Determine the (X, Y) coordinate at the center of the cell enclosing the given text.  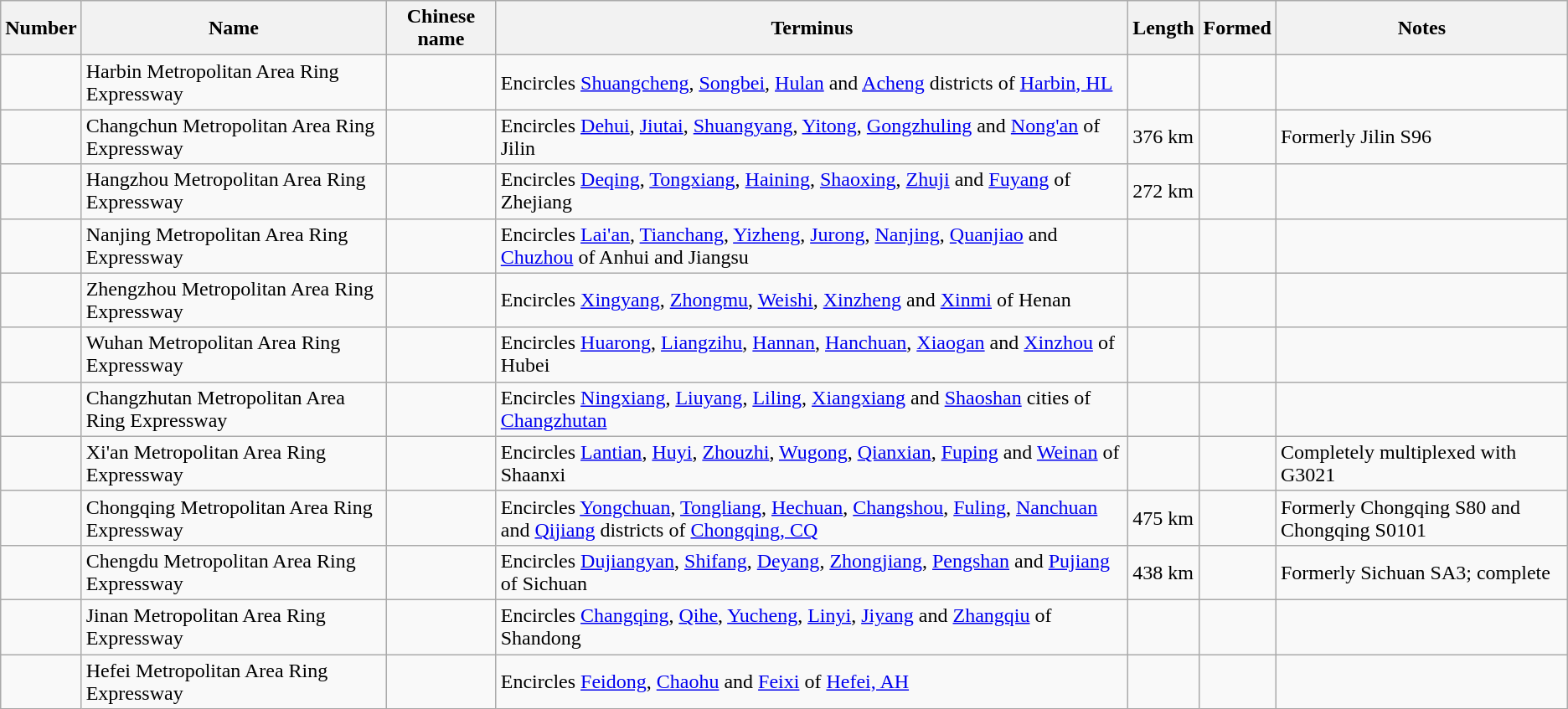
272 km (1163, 191)
Name (234, 28)
Zhengzhou Metropolitan Area Ring Expressway (234, 300)
Chinese name (441, 28)
Hefei Metropolitan Area Ring Expressway (234, 681)
Wuhan Metropolitan Area Ring Expressway (234, 355)
Encircles Shuangcheng, Songbei, Hulan and Acheng districts of Harbin, HL (812, 82)
Encircles Lai'an, Tianchang, Yizheng, Jurong, Nanjing, Quanjiao and Chuzhou of Anhui and Jiangsu (812, 246)
Notes (1421, 28)
Chengdu Metropolitan Area Ring Expressway (234, 573)
Encircles Xingyang, Zhongmu, Weishi, Xinzheng and Xinmi of Henan (812, 300)
Length (1163, 28)
Formerly Sichuan SA3; complete (1421, 573)
Encircles Dujiangyan, Shifang, Deyang, Zhongjiang, Pengshan and Pujiang of Sichuan (812, 573)
438 km (1163, 573)
376 km (1163, 137)
Nanjing Metropolitan Area Ring Expressway (234, 246)
Encircles Deqing, Tongxiang, Haining, Shaoxing, Zhuji and Fuyang of Zhejiang (812, 191)
Completely multiplexed with G3021 (1421, 464)
Encircles Dehui, Jiutai, Shuangyang, Yitong, Gongzhuling and Nong'an of Jilin (812, 137)
Formerly Jilin S96 (1421, 137)
Encircles Ningxiang, Liuyang, Liling, Xiangxiang and Shaoshan cities of Changzhutan (812, 408)
Encircles Yongchuan, Tongliang, Hechuan, Changshou, Fuling, Nanchuan and Qijiang districts of Chongqing, CQ (812, 517)
Terminus (812, 28)
475 km (1163, 517)
Formed (1237, 28)
Harbin Metropolitan Area Ring Expressway (234, 82)
Encircles Huarong, Liangzihu, Hannan, Hanchuan, Xiaogan and Xinzhou of Hubei (812, 355)
Changchun Metropolitan Area Ring Expressway (234, 137)
Encircles Lantian, Huyi, Zhouzhi, Wugong, Qianxian, Fuping and Weinan of Shaanxi (812, 464)
Changzhutan Metropolitan Area Ring Expressway (234, 408)
Xi'an Metropolitan Area Ring Expressway (234, 464)
Chongqing Metropolitan Area Ring Expressway (234, 517)
Hangzhou Metropolitan Area Ring Expressway (234, 191)
Formerly Chongqing S80 and Chongqing S0101 (1421, 517)
Encircles Feidong, Chaohu and Feixi of Hefei, AH (812, 681)
Number (41, 28)
Jinan Metropolitan Area Ring Expressway (234, 626)
Encircles Changqing, Qihe, Yucheng, Linyi, Jiyang and Zhangqiu of Shandong (812, 626)
